Return (x, y) of the center of cell containing provided text 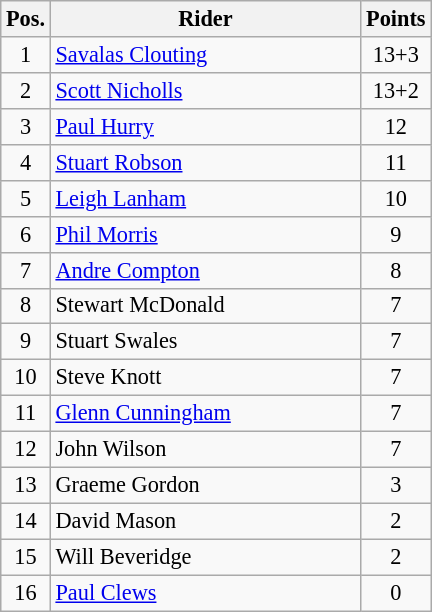
1 (26, 55)
Pos. (26, 19)
14 (26, 521)
13+3 (396, 55)
13 (26, 485)
Leigh Lanham (205, 198)
Graeme Gordon (205, 485)
Points (396, 19)
6 (26, 234)
Scott Nicholls (205, 90)
Will Beveridge (205, 557)
John Wilson (205, 450)
Paul Hurry (205, 126)
Andre Compton (205, 270)
0 (396, 593)
Savalas Clouting (205, 55)
Glenn Cunningham (205, 414)
David Mason (205, 521)
Stuart Robson (205, 162)
4 (26, 162)
13+2 (396, 90)
Paul Clews (205, 593)
Rider (205, 19)
Steve Knott (205, 378)
15 (26, 557)
Stuart Swales (205, 342)
Stewart McDonald (205, 306)
5 (26, 198)
16 (26, 593)
Phil Morris (205, 234)
